Find where the given text appears and provide that cell's center as (X, Y) coordinate. 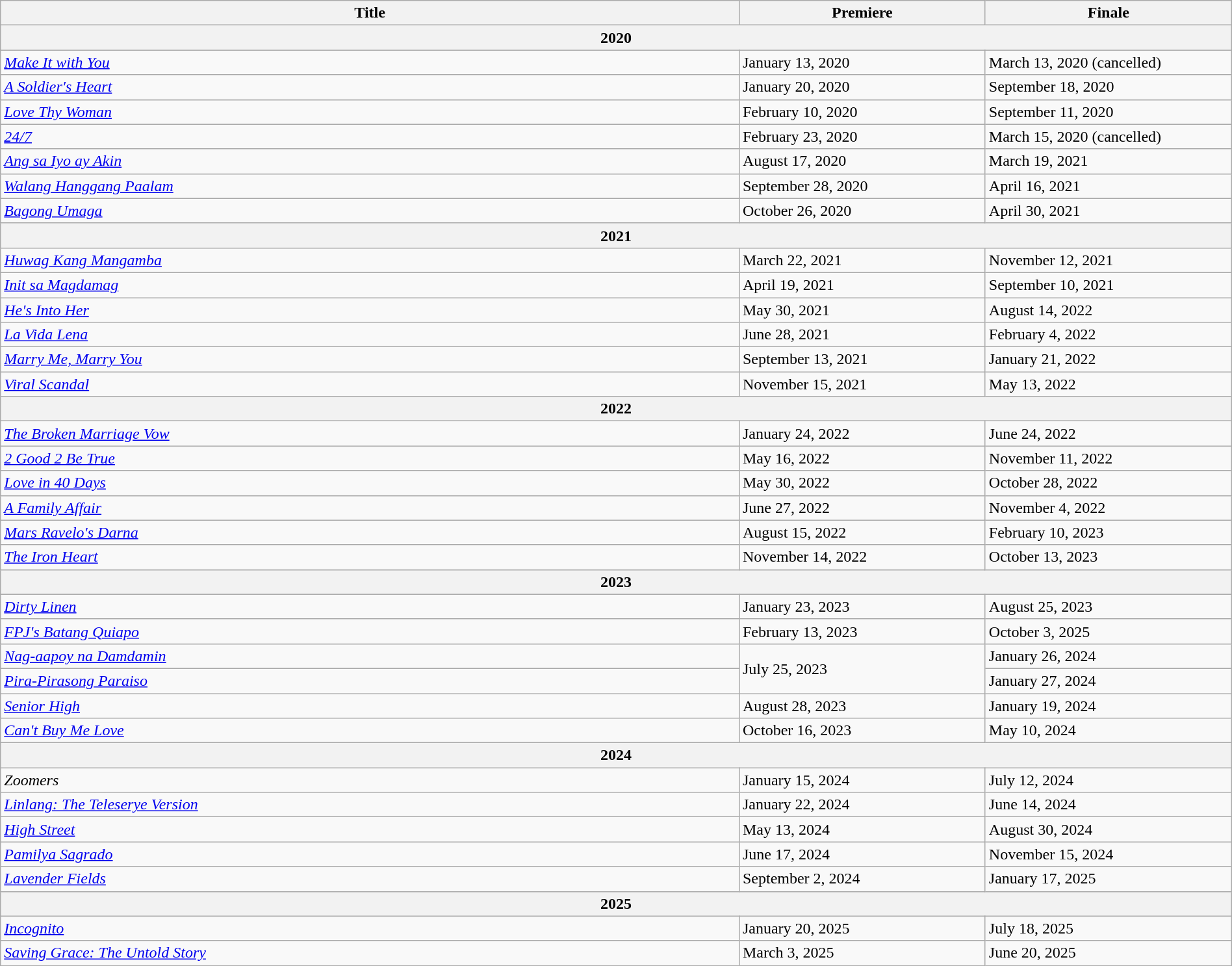
Linlang: The Teleserye Version (370, 805)
The Iron Heart (370, 557)
February 4, 2022 (1109, 335)
September 11, 2020 (1109, 112)
June 20, 2025 (1109, 953)
March 22, 2021 (862, 260)
The Broken Marriage Vow (370, 434)
April 16, 2021 (1109, 186)
Bagong Umaga (370, 211)
2022 (616, 409)
Init sa Magdamag (370, 285)
A Soldier's Heart (370, 87)
September 28, 2020 (862, 186)
Love Thy Woman (370, 112)
Dirty Linen (370, 607)
January 19, 2024 (1109, 705)
January 23, 2023 (862, 607)
January 20, 2025 (862, 928)
Ang sa Iyo ay Akin (370, 161)
May 13, 2024 (862, 829)
June 24, 2022 (1109, 434)
May 30, 2021 (862, 310)
October 28, 2022 (1109, 483)
November 14, 2022 (862, 557)
July 18, 2025 (1109, 928)
March 15, 2020 (cancelled) (1109, 137)
January 13, 2020 (862, 62)
Zoomers (370, 780)
2023 (616, 582)
Saving Grace: The Untold Story (370, 953)
February 10, 2020 (862, 112)
January 15, 2024 (862, 780)
August 30, 2024 (1109, 829)
January 22, 2024 (862, 805)
2021 (616, 235)
Finale (1109, 13)
July 12, 2024 (1109, 780)
November 11, 2022 (1109, 458)
June 17, 2024 (862, 854)
September 18, 2020 (1109, 87)
August 14, 2022 (1109, 310)
November 15, 2024 (1109, 854)
2025 (616, 904)
Pira-Pirasong Paraiso (370, 681)
May 30, 2022 (862, 483)
Incognito (370, 928)
October 26, 2020 (862, 211)
2024 (616, 755)
March 13, 2020 (cancelled) (1109, 62)
Make It with You (370, 62)
February 23, 2020 (862, 137)
May 13, 2022 (1109, 384)
Walang Hanggang Paalam (370, 186)
2020 (616, 38)
High Street (370, 829)
Lavender Fields (370, 879)
October 13, 2023 (1109, 557)
January 26, 2024 (1109, 656)
February 13, 2023 (862, 631)
September 13, 2021 (862, 359)
August 15, 2022 (862, 532)
October 16, 2023 (862, 731)
May 16, 2022 (862, 458)
Huwag Kang Mangamba (370, 260)
May 10, 2024 (1109, 731)
Love in 40 Days (370, 483)
June 28, 2021 (862, 335)
August 17, 2020 (862, 161)
Senior High (370, 705)
La Vida Lena (370, 335)
July 25, 2023 (862, 668)
Nag-aapoy na Damdamin (370, 656)
Mars Ravelo's Darna (370, 532)
January 27, 2024 (1109, 681)
January 17, 2025 (1109, 879)
March 19, 2021 (1109, 161)
Can't Buy Me Love (370, 731)
24/7 (370, 137)
He's Into Her (370, 310)
April 30, 2021 (1109, 211)
September 10, 2021 (1109, 285)
June 14, 2024 (1109, 805)
Title (370, 13)
Viral Scandal (370, 384)
2 Good 2 Be True (370, 458)
June 27, 2022 (862, 508)
January 21, 2022 (1109, 359)
November 12, 2021 (1109, 260)
Premiere (862, 13)
Pamilya Sagrado (370, 854)
November 4, 2022 (1109, 508)
August 28, 2023 (862, 705)
September 2, 2024 (862, 879)
January 20, 2020 (862, 87)
November 15, 2021 (862, 384)
August 25, 2023 (1109, 607)
Marry Me, Marry You (370, 359)
April 19, 2021 (862, 285)
October 3, 2025 (1109, 631)
February 10, 2023 (1109, 532)
March 3, 2025 (862, 953)
FPJ's Batang Quiapo (370, 631)
A Family Affair (370, 508)
January 24, 2022 (862, 434)
